Determine the (X, Y) coordinate at the center of the cell enclosing the given text.  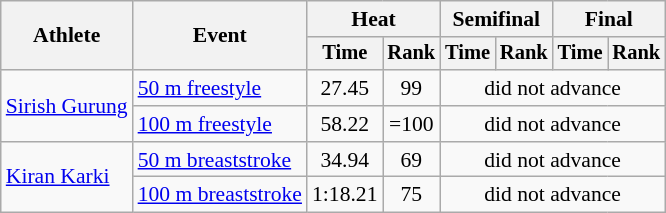
50 m breaststroke (220, 160)
1:18.21 (344, 195)
100 m freestyle (220, 124)
99 (411, 88)
Semifinal (496, 19)
50 m freestyle (220, 88)
Athlete (67, 36)
27.45 (344, 88)
58.22 (344, 124)
=100 (411, 124)
34.94 (344, 160)
Sirish Gurung (67, 106)
75 (411, 195)
Final (609, 19)
69 (411, 160)
100 m breaststroke (220, 195)
Heat (374, 19)
Kiran Karki (67, 178)
Event (220, 36)
